Return [x, y] of the center of cell containing provided text 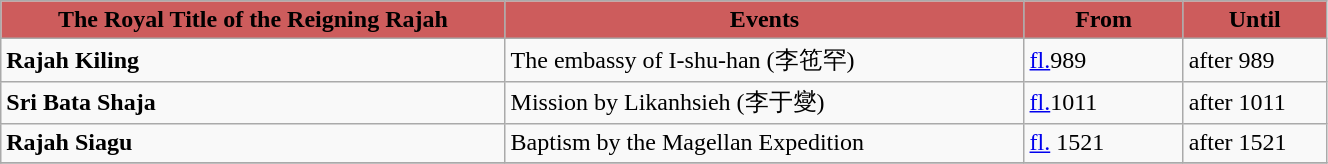
The Royal Title of the Reigning Rajah [253, 20]
fl. 1521 [1104, 143]
Rajah Siagu [253, 143]
Rajah Kiling [253, 60]
From [1104, 20]
after 1011 [1254, 102]
The embassy of I-shu-han (李竾罕) [764, 60]
fl.989 [1104, 60]
Until [1254, 20]
after 989 [1254, 60]
after 1521 [1254, 143]
Baptism by the Magellan Expedition [764, 143]
fl.1011 [1104, 102]
Sri Bata Shaja [253, 102]
Events [764, 20]
Mission by Likanhsieh (李于燮) [764, 102]
